Extract the (x, y) coordinate from the center of the cell holding the provided text.  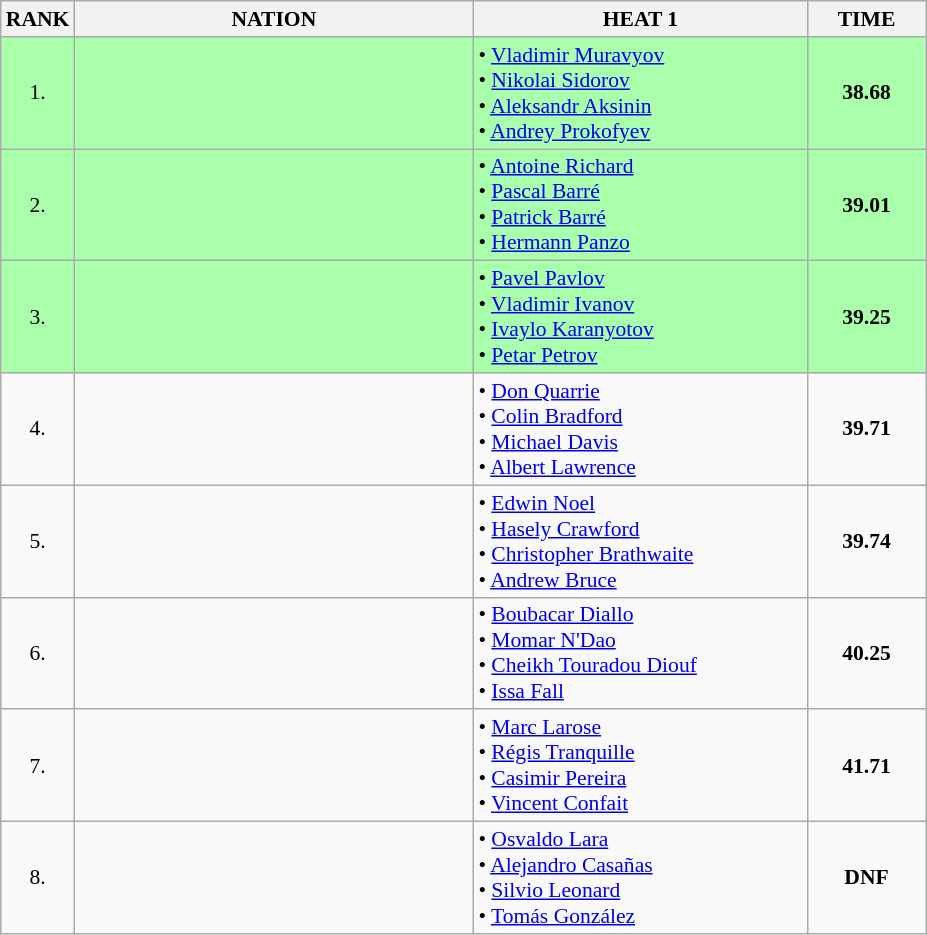
DNF (866, 878)
1. (38, 93)
• Osvaldo Lara• Alejandro Casañas• Silvio Leonard• Tomás González (640, 878)
• Antoine Richard• Pascal Barré• Patrick Barré• Hermann Panzo (640, 205)
38.68 (866, 93)
3. (38, 317)
39.25 (866, 317)
• Edwin Noel• Hasely Crawford• Christopher Brathwaite• Andrew Bruce (640, 541)
• Pavel Pavlov• Vladimir Ivanov• Ivaylo Karanyotov• Petar Petrov (640, 317)
8. (38, 878)
NATION (274, 19)
40.25 (866, 653)
• Vladimir Muravyov• Nikolai Sidorov• Aleksandr Aksinin• Andrey Prokofyev (640, 93)
6. (38, 653)
39.74 (866, 541)
HEAT 1 (640, 19)
5. (38, 541)
• Marc Larose• Régis Tranquille• Casimir Pereira• Vincent Confait (640, 766)
TIME (866, 19)
7. (38, 766)
39.01 (866, 205)
2. (38, 205)
39.71 (866, 429)
41.71 (866, 766)
RANK (38, 19)
• Boubacar Diallo• Momar N'Dao• Cheikh Touradou Diouf• Issa Fall (640, 653)
4. (38, 429)
• Don Quarrie• Colin Bradford• Michael Davis• Albert Lawrence (640, 429)
